Output the (X, Y) coordinate of the center of the cell containing the given text.  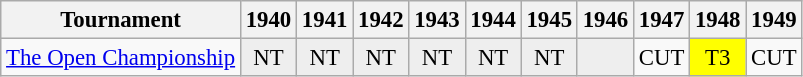
1945 (549, 20)
1948 (718, 20)
1941 (325, 20)
T3 (718, 58)
1944 (493, 20)
Tournament (121, 20)
1949 (774, 20)
1942 (381, 20)
1940 (268, 20)
1947 (661, 20)
1946 (605, 20)
1943 (437, 20)
The Open Championship (121, 58)
